Identify which cell holds the provided text, then report its [x, y] central coordinate. 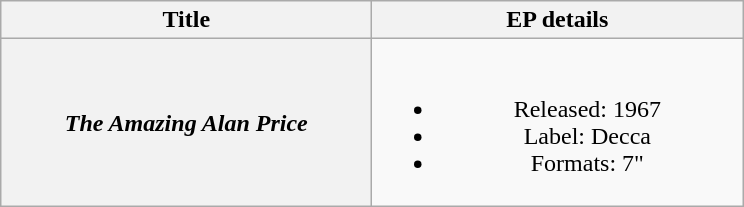
The Amazing Alan Price [186, 122]
EP details [558, 20]
Released: 1967Label: DeccaFormats: 7" [558, 122]
Title [186, 20]
